Capture the cell that displays the provided text and extract its [x, y] central coordinate. 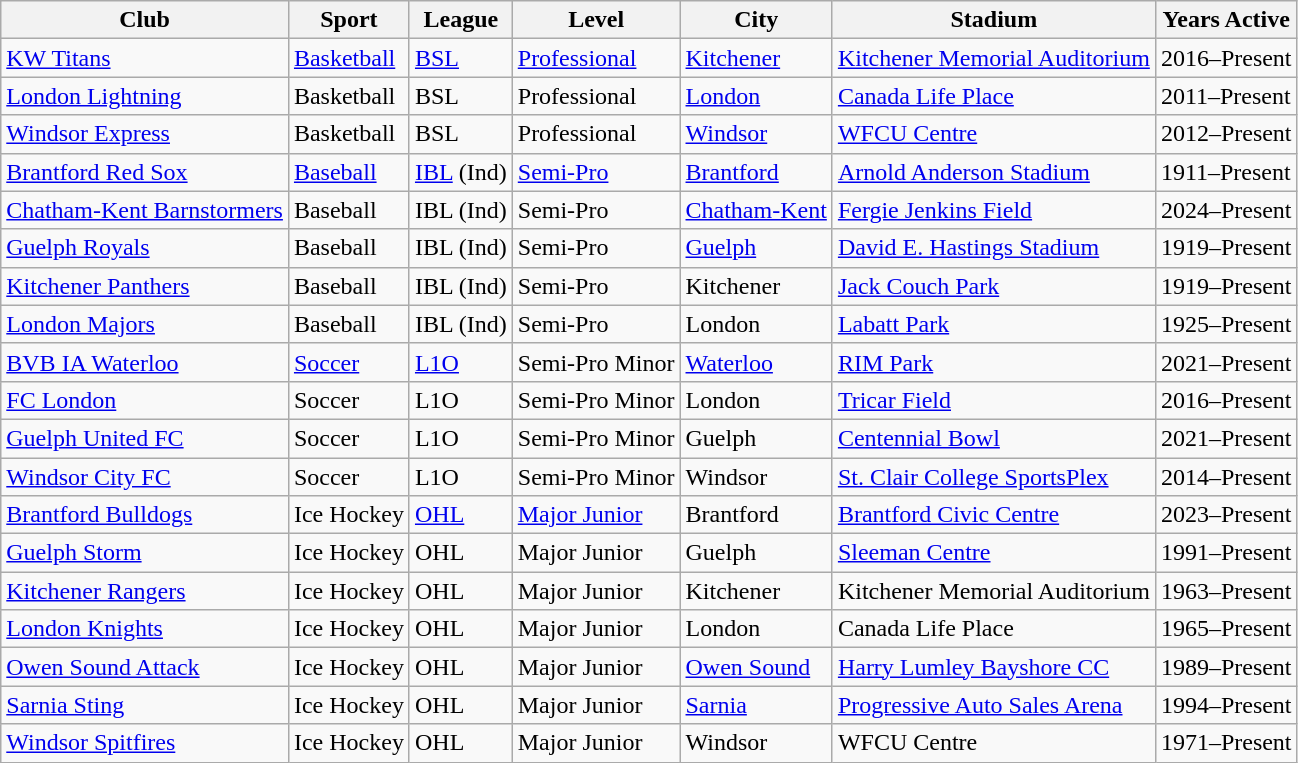
Progressive Auto Sales Arena [994, 705]
RIM Park [994, 362]
Guelph United FC [145, 438]
2023–Present [1226, 515]
2024–Present [1226, 210]
2014–Present [1226, 477]
Harry Lumley Bayshore CC [994, 667]
2011–Present [1226, 96]
Sport [348, 20]
Labatt Park [994, 324]
Years Active [1226, 20]
Sarnia Sting [145, 705]
Sarnia [756, 705]
Centennial Bowl [994, 438]
London Lightning [145, 96]
Stadium [994, 20]
St. Clair College SportsPlex [994, 477]
Tricar Field [994, 400]
1989–Present [1226, 667]
City [756, 20]
Brantford Red Sox [145, 172]
KW Titans [145, 58]
Windsor City FC [145, 477]
1925–Present [1226, 324]
Kitchener Panthers [145, 286]
London Majors [145, 324]
BVB IA Waterloo [145, 362]
Fergie Jenkins Field [994, 210]
Kitchener Rangers [145, 591]
David E. Hastings Stadium [994, 248]
FC London [145, 400]
Waterloo [756, 362]
Club [145, 20]
Level [596, 20]
Guelph Storm [145, 553]
League [460, 20]
Brantford Bulldogs [145, 515]
1911–Present [1226, 172]
Brantford Civic Centre [994, 515]
1994–Present [1226, 705]
1963–Present [1226, 591]
Owen Sound [756, 667]
Windsor Express [145, 134]
Arnold Anderson Stadium [994, 172]
Chatham-Kent Barnstormers [145, 210]
Sleeman Centre [994, 553]
Jack Couch Park [994, 286]
2012–Present [1226, 134]
1971–Present [1226, 743]
Windsor Spitfires [145, 743]
Owen Sound Attack [145, 667]
1965–Present [1226, 629]
Chatham-Kent [756, 210]
Guelph Royals [145, 248]
London Knights [145, 629]
1991–Present [1226, 553]
